From the cell containing the given text, extract its center point as (x, y) coordinate. 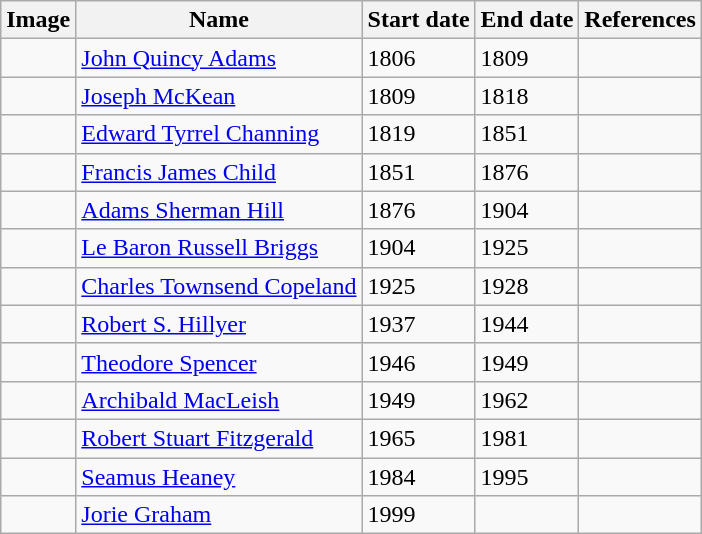
Joseph McKean (219, 96)
Edward Tyrrel Channing (219, 134)
1806 (418, 58)
Archibald MacLeish (219, 400)
1946 (418, 362)
1819 (418, 134)
End date (527, 20)
1965 (418, 438)
References (640, 20)
Theodore Spencer (219, 362)
Seamus Heaney (219, 477)
1984 (418, 477)
1981 (527, 438)
Jorie Graham (219, 515)
1944 (527, 324)
Francis James Child (219, 172)
Charles Townsend Copeland (219, 286)
1995 (527, 477)
Robert S. Hillyer (219, 324)
Name (219, 20)
1999 (418, 515)
1818 (527, 96)
1962 (527, 400)
Image (38, 20)
John Quincy Adams (219, 58)
Adams Sherman Hill (219, 210)
Start date (418, 20)
1937 (418, 324)
Le Baron Russell Briggs (219, 248)
Robert Stuart Fitzgerald (219, 438)
1928 (527, 286)
